For the text-containing cell, return its midpoint in [x, y] coordinate format. 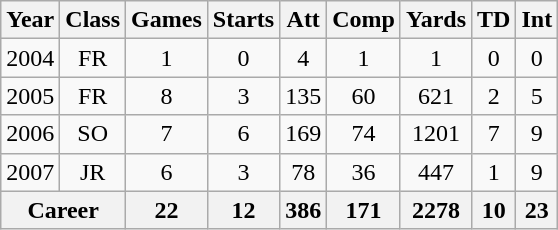
JR [93, 172]
621 [436, 96]
36 [364, 172]
12 [243, 210]
2006 [30, 134]
4 [304, 58]
2005 [30, 96]
171 [364, 210]
169 [304, 134]
Career [64, 210]
23 [537, 210]
Games [167, 20]
Yards [436, 20]
5 [537, 96]
Int [537, 20]
386 [304, 210]
2007 [30, 172]
Starts [243, 20]
74 [364, 134]
447 [436, 172]
2004 [30, 58]
Class [93, 20]
10 [494, 210]
TD [494, 20]
Year [30, 20]
8 [167, 96]
1201 [436, 134]
SO [93, 134]
78 [304, 172]
2 [494, 96]
22 [167, 210]
60 [364, 96]
2278 [436, 210]
Comp [364, 20]
Att [304, 20]
135 [304, 96]
